Output the (x, y) coordinate of the center of the cell containing the given text.  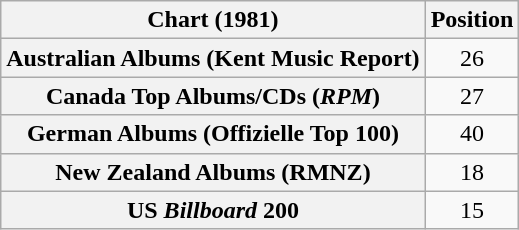
New Zealand Albums (RMNZ) (213, 172)
Chart (1981) (213, 20)
German Albums (Offizielle Top 100) (213, 134)
26 (472, 58)
US Billboard 200 (213, 210)
40 (472, 134)
Position (472, 20)
Australian Albums (Kent Music Report) (213, 58)
Canada Top Albums/CDs (RPM) (213, 96)
27 (472, 96)
18 (472, 172)
15 (472, 210)
